Output the (x, y) coordinate of the center of the cell containing the given text.  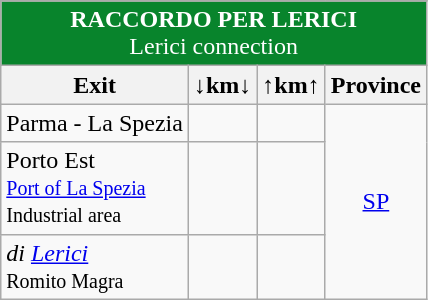
SP (376, 202)
↓km↓ (222, 85)
Parma - La Spezia (95, 123)
Province (376, 85)
RACCORDO PER LERICILerici connection (214, 34)
↑km↑ (291, 85)
Exit (95, 85)
Porto Est Port of La Spezia Industrial area (95, 188)
di Lerici Romito Magra (95, 266)
